Return the (x, y) coordinate for the center point of the cell that contains the specified text.  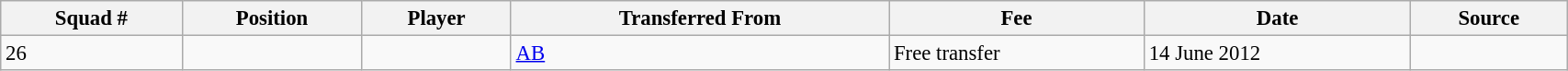
AB (700, 53)
Squad # (92, 18)
Transferred From (700, 18)
Source (1489, 18)
Free transfer (1017, 53)
Player (436, 18)
Date (1277, 18)
Position (272, 18)
26 (92, 53)
Fee (1017, 18)
14 June 2012 (1277, 53)
